Locate the cell with the specified text and output its (x, y) center coordinate. 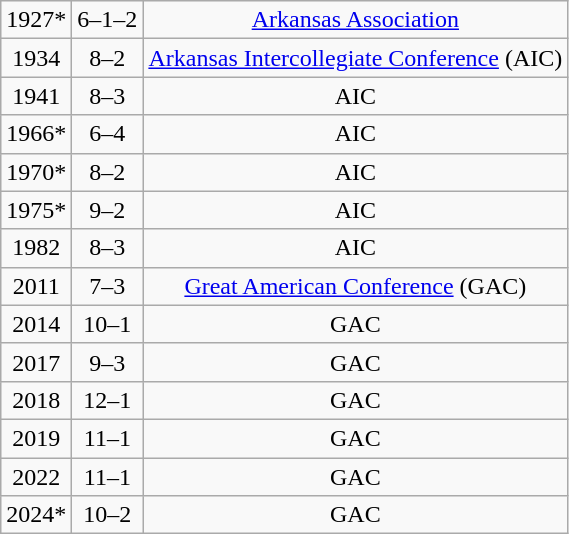
12–1 (108, 400)
7–3 (108, 286)
10–1 (108, 324)
2014 (36, 324)
1982 (36, 248)
2019 (36, 438)
6–1–2 (108, 20)
9–3 (108, 362)
2011 (36, 286)
9–2 (108, 210)
2024* (36, 515)
6–4 (108, 134)
2017 (36, 362)
1966* (36, 134)
1975* (36, 210)
Arkansas Intercollegiate Conference (AIC) (356, 58)
1941 (36, 96)
1927* (36, 20)
Great American Conference (GAC) (356, 286)
1970* (36, 172)
1934 (36, 58)
2018 (36, 400)
10–2 (108, 515)
2022 (36, 477)
Arkansas Association (356, 20)
